Scan for the cell matching the given text and deliver its (x, y) coordinate at center. 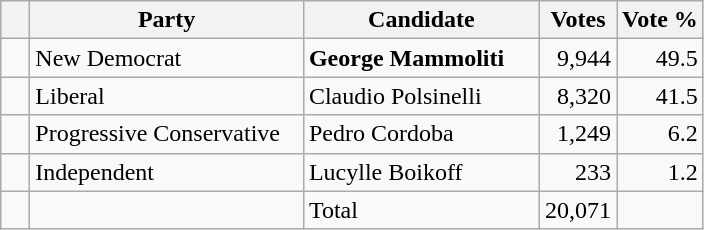
New Democrat (167, 58)
Claudio Polsinelli (421, 96)
Party (167, 20)
Total (421, 210)
1.2 (660, 172)
49.5 (660, 58)
9,944 (578, 58)
Vote % (660, 20)
Lucylle Boikoff (421, 172)
Progressive Conservative (167, 134)
Votes (578, 20)
Independent (167, 172)
Pedro Cordoba (421, 134)
20,071 (578, 210)
233 (578, 172)
George Mammoliti (421, 58)
1,249 (578, 134)
41.5 (660, 96)
Liberal (167, 96)
Candidate (421, 20)
6.2 (660, 134)
8,320 (578, 96)
